Return (x, y) of the center of cell containing provided text 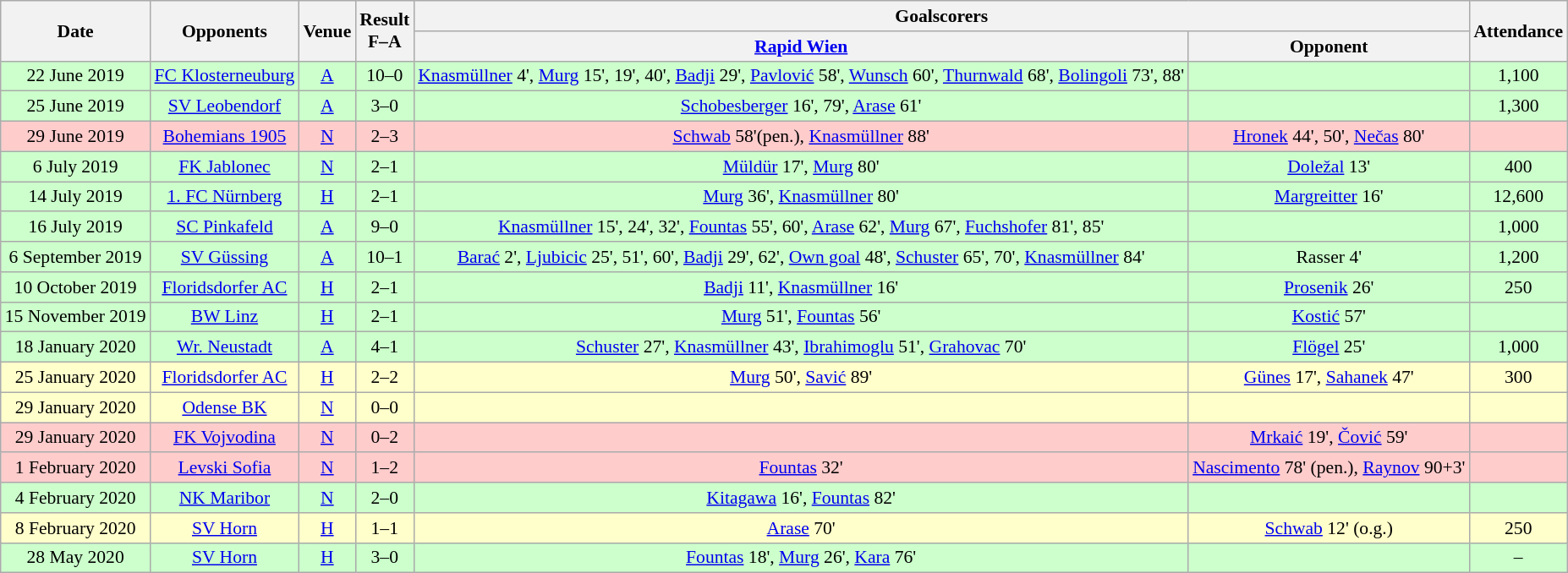
4 February 2020 (76, 498)
28 May 2020 (76, 558)
Arase 70' (801, 528)
Schwab 58'(pen.), Knasmüllner 88' (801, 137)
2–3 (384, 137)
Schobesberger 16', 79', Arase 61' (801, 106)
FC Klosterneuburg (225, 76)
ResultF–A (384, 30)
0–2 (384, 438)
Flögel 25' (1329, 347)
0–0 (384, 407)
Opponent (1329, 46)
15 November 2019 (76, 317)
10 October 2019 (76, 287)
Schuster 27', Knasmüllner 43', Ibrahimoglu 51', Grahovac 70' (801, 347)
10–1 (384, 257)
Nascimento 78' (pen.), Raynov 90+3' (1329, 468)
22 June 2019 (76, 76)
FK Jablonec (225, 166)
6 July 2019 (76, 166)
SV Leobendorf (225, 106)
Murg 51', Fountas 56' (801, 317)
8 February 2020 (76, 528)
Date (76, 30)
Venue (326, 30)
Kitagawa 16', Fountas 82' (801, 498)
Prosenik 26' (1329, 287)
Wr. Neustadt (225, 347)
4–1 (384, 347)
Doležal 13' (1329, 166)
Knasmüllner 4', Murg 15', 19', 40', Badji 29', Pavlović 58', Wunsch 60', Thurnwald 68', Bolingoli 73', 88' (801, 76)
Margreitter 16' (1329, 197)
1,300 (1518, 106)
29 June 2019 (76, 137)
Müldür 17', Murg 80' (801, 166)
Schwab 12' (o.g.) (1329, 528)
1,100 (1518, 76)
18 January 2020 (76, 347)
SC Pinkafeld (225, 227)
Hronek 44', 50', Nečas 80' (1329, 137)
Attendance (1518, 30)
– (1518, 558)
Murg 50', Savić 89' (801, 378)
NK Maribor (225, 498)
14 July 2019 (76, 197)
Levski Sofia (225, 468)
BW Linz (225, 317)
Rapid Wien (801, 46)
Bohemians 1905 (225, 137)
Goalscorers (941, 16)
SV Güssing (225, 257)
25 June 2019 (76, 106)
2–0 (384, 498)
Mrkaić 19', Čović 59' (1329, 438)
Kostić 57' (1329, 317)
1–1 (384, 528)
Odense BK (225, 407)
Opponents (225, 30)
FK Vojvodina (225, 438)
Knasmüllner 15', 24', 32', Fountas 55', 60', Arase 62', Murg 67', Fuchshofer 81', 85' (801, 227)
1. FC Nürnberg (225, 197)
Rasser 4' (1329, 257)
1,200 (1518, 257)
Günes 17', Sahanek 47' (1329, 378)
10–0 (384, 76)
Fountas 32' (801, 468)
1 February 2020 (76, 468)
Badji 11', Knasmüllner 16' (801, 287)
Fountas 18', Murg 26', Kara 76' (801, 558)
25 January 2020 (76, 378)
9–0 (384, 227)
1–2 (384, 468)
Murg 36', Knasmüllner 80' (801, 197)
2–2 (384, 378)
6 September 2019 (76, 257)
400 (1518, 166)
300 (1518, 378)
Barać 2', Ljubicic 25', 51', 60', Badji 29', 62', Own goal 48', Schuster 65', 70', Knasmüllner 84' (801, 257)
16 July 2019 (76, 227)
12,600 (1518, 197)
